Return [X, Y] of the center of cell containing provided text 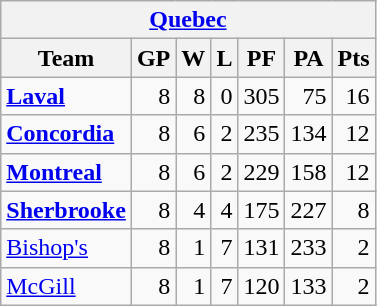
16 [354, 96]
75 [308, 96]
175 [262, 210]
GP [153, 58]
233 [308, 248]
Montreal [66, 172]
McGill [66, 286]
Team [66, 58]
PF [262, 58]
Bishop's [66, 248]
W [194, 58]
305 [262, 96]
L [224, 58]
227 [308, 210]
Laval [66, 96]
PA [308, 58]
134 [308, 134]
133 [308, 286]
229 [262, 172]
Sherbrooke [66, 210]
158 [308, 172]
131 [262, 248]
Concordia [66, 134]
0 [224, 96]
Pts [354, 58]
Quebec [188, 20]
235 [262, 134]
120 [262, 286]
